Provide the [x, y] coordinate of the cell's center where the given text is located.  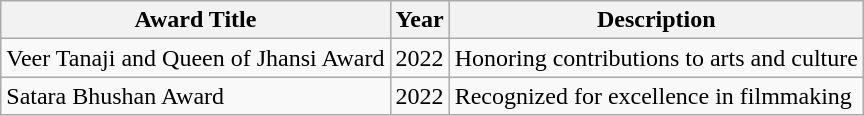
Award Title [196, 20]
Recognized for excellence in filmmaking [656, 96]
Year [420, 20]
Satara Bhushan Award [196, 96]
Veer Tanaji and Queen of Jhansi Award [196, 58]
Honoring contributions to arts and culture [656, 58]
Description [656, 20]
